Search for the cell housing the specified text and yield its (x, y) center coordinate. 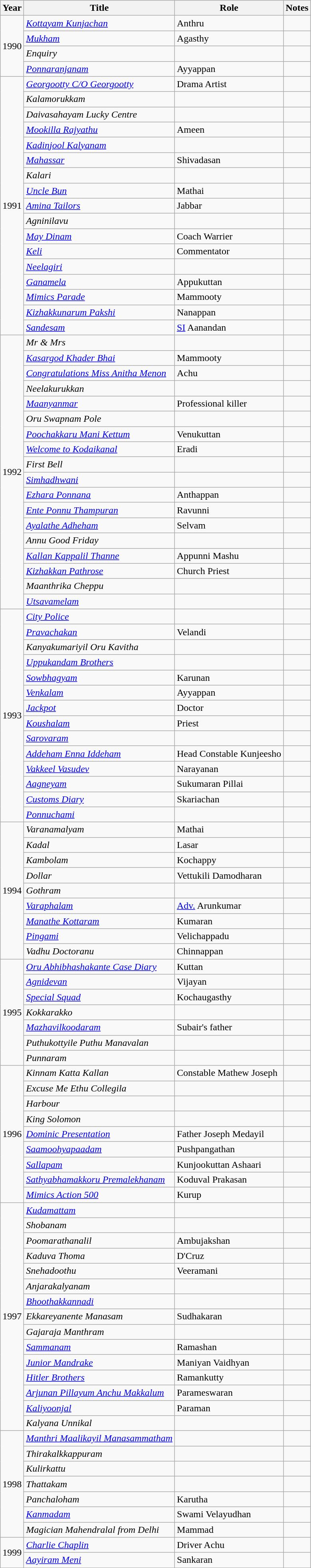
Snehadoothu (99, 1271)
Vakkeel Vasudev (99, 769)
Sathyabhamakkoru Premalekhanam (99, 1180)
Pingami (99, 936)
Special Squad (99, 997)
Arjunan Pillayum Anchu Makkalum (99, 1392)
Utsavamelam (99, 601)
Mimics Parade (99, 297)
Achu (229, 373)
Kalamorukkam (99, 99)
Aagneyam (99, 784)
Mazhavilkoodaram (99, 1027)
Head Constable Kunjeesho (229, 754)
Mukham (99, 38)
Kadinjool Kalyanam (99, 145)
Aayiram Meni (99, 1560)
Congratulations Miss Anitha Menon (99, 373)
Lasar (229, 845)
Kallan Kappalil Thanne (99, 556)
D'Cruz (229, 1256)
City Police (99, 616)
Year (12, 8)
Enquiry (99, 54)
Ramankutty (229, 1377)
Kizhakkan Pathrose (99, 571)
Kanyakumariyil Oru Kavitha (99, 647)
Doctor (229, 708)
Kudamattam (99, 1210)
Ayalathe Adheham (99, 525)
SI Aanandan (229, 327)
Punnaram (99, 1058)
Kaduva Thoma (99, 1256)
Bhoothakkannadi (99, 1301)
Simhadhwani (99, 480)
Poomarathanalil (99, 1241)
Thattakam (99, 1484)
Velandi (229, 632)
Puthukottyile Puthu Manavalan (99, 1043)
Professional killer (229, 403)
Sammanam (99, 1347)
Sukumaran Pillai (229, 784)
Gajaraja Manthram (99, 1332)
Kurup (229, 1195)
Role (229, 8)
Junior Mandrake (99, 1362)
Anthru (229, 23)
Kizhakkunarum Pakshi (99, 312)
Pushpangathan (229, 1149)
Drama Artist (229, 84)
Kasargod Khader Bhai (99, 358)
Shivadasan (229, 160)
Commentator (229, 251)
Priest (229, 723)
Driver Achu (229, 1545)
Father Joseph Medayil (229, 1134)
Gothram (99, 890)
Vadhu Doctoranu (99, 952)
Ravunni (229, 510)
May Dinam (99, 236)
Maanthrika Cheppu (99, 586)
1995 (12, 1012)
Ameen (229, 130)
Charlie Chaplin (99, 1545)
1997 (12, 1317)
Neelagiri (99, 267)
Sankaran (229, 1560)
Georgootty C/O Georgootty (99, 84)
1996 (12, 1134)
Kalyana Unnikal (99, 1423)
Kalari (99, 175)
Kanmadam (99, 1514)
Agnidevan (99, 982)
Kochappy (229, 860)
Hitler Brothers (99, 1377)
Sudhakaran (229, 1317)
Church Priest (229, 571)
Manthri Maalikayil Manasammatham (99, 1438)
Sandesam (99, 327)
Mimics Action 500 (99, 1195)
Addeham Enna Iddeham (99, 754)
Paraman (229, 1408)
Anjarakalyanam (99, 1286)
Selvam (229, 525)
Uppukandam Brothers (99, 662)
Title (99, 8)
Annu Good Friday (99, 541)
Velichappadu (229, 936)
Sallapam (99, 1165)
Koushalam (99, 723)
Venkalam (99, 693)
Narayanan (229, 769)
Kambolam (99, 860)
1999 (12, 1552)
Shobanam (99, 1225)
Adv. Arunkumar (229, 906)
Kochaugasthy (229, 997)
Poochakkaru Mani Kettum (99, 434)
Kulirkattu (99, 1469)
Mookilla Rajyathu (99, 130)
Mammad (229, 1530)
Nanappan (229, 312)
Ambujakshan (229, 1241)
Ponnaranjanam (99, 69)
Veeramani (229, 1271)
Dollar (99, 875)
Uncle Bun (99, 191)
Coach Warrier (229, 236)
Anthappan (229, 495)
Oru Abhibhashakante Case Diary (99, 967)
Kunjookuttan Ashaari (229, 1165)
Customs Diary (99, 799)
Saamoohyapaadam (99, 1149)
Venukuttan (229, 434)
Vijayan (229, 982)
Panchaloham (99, 1499)
Harbour (99, 1103)
Ponnuchami (99, 814)
Dominic Presentation (99, 1134)
Sowbhagyam (99, 678)
Manathe Kottaram (99, 921)
Daivasahayam Lucky Centre (99, 114)
Notes (297, 8)
Mahassar (99, 160)
Amina Tailors (99, 206)
Eradi (229, 449)
Kottayam Kunjachan (99, 23)
Vettukili Damodharan (229, 875)
1991 (12, 205)
Magician Mahendralal from Delhi (99, 1530)
Kaliyoonjal (99, 1408)
Ezhara Ponnana (99, 495)
1990 (12, 46)
Ente Ponnu Thampuran (99, 510)
Sarovaram (99, 738)
Kumaran (229, 921)
Welcome to Kodaikanal (99, 449)
Maanyanmar (99, 403)
Appunni Mashu (229, 556)
Varanamalyam (99, 830)
Karutha (229, 1499)
Mr & Mrs (99, 343)
Thirakalkkappuram (99, 1454)
1998 (12, 1484)
Ekkareyanente Manasam (99, 1317)
1992 (12, 472)
Parameswaran (229, 1392)
1994 (12, 891)
Keli (99, 251)
Kadal (99, 845)
Oru Swapnam Pole (99, 419)
King Solomon (99, 1119)
Jabbar (229, 206)
First Bell (99, 465)
Pravachakan (99, 632)
Subair's father (229, 1027)
Varaphalam (99, 906)
Ramashan (229, 1347)
Koduval Prakasan (229, 1180)
Kuttan (229, 967)
Excuse Me Ethu Collegila (99, 1088)
Ganamela (99, 282)
Agninilavu (99, 221)
Swami Velayudhan (229, 1514)
Maniyan Vaidhyan (229, 1362)
Neelakurukkan (99, 388)
Chinnappan (229, 952)
Skariachan (229, 799)
Kokkarakko (99, 1012)
Appukuttan (229, 282)
Kinnam Katta Kallan (99, 1073)
1993 (12, 716)
Agasthy (229, 38)
Jackpot (99, 708)
Karunan (229, 678)
Constable Mathew Joseph (229, 1073)
